Search for the cell housing the specified text and yield its (x, y) center coordinate. 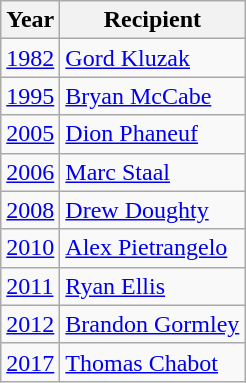
1982 (30, 58)
1995 (30, 96)
Brandon Gormley (152, 324)
Recipient (152, 20)
Dion Phaneuf (152, 134)
Ryan Ellis (152, 286)
2011 (30, 286)
2017 (30, 362)
2005 (30, 134)
Year (30, 20)
2012 (30, 324)
2008 (30, 210)
Marc Staal (152, 172)
Drew Doughty (152, 210)
Bryan McCabe (152, 96)
Gord Kluzak (152, 58)
2006 (30, 172)
Alex Pietrangelo (152, 248)
Thomas Chabot (152, 362)
2010 (30, 248)
